Identify which cell holds the provided text, then report its [x, y] central coordinate. 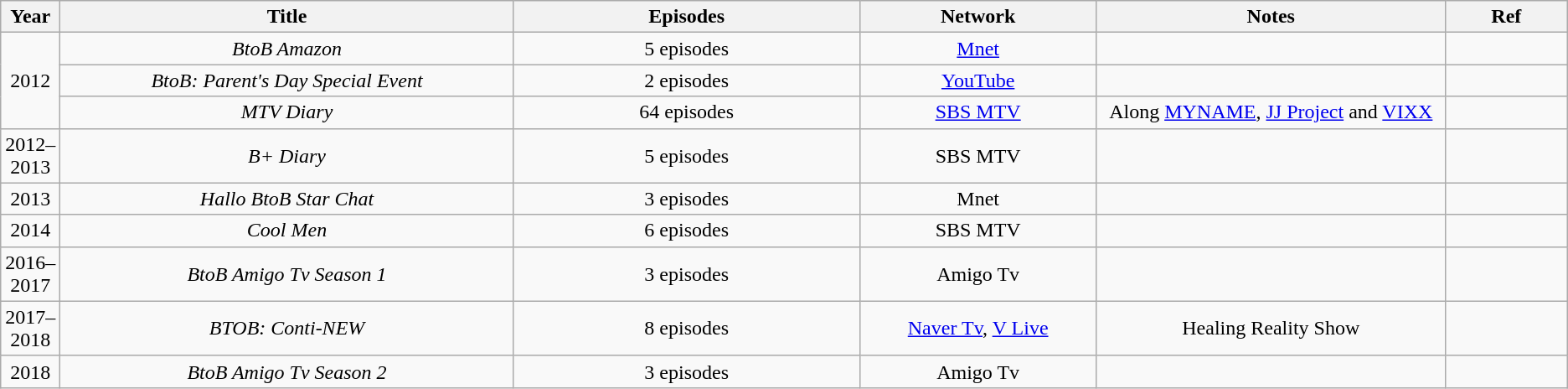
BTOB: Conti-NEW [286, 329]
2017–2018 [30, 329]
2014 [30, 231]
Title [286, 17]
6 episodes [687, 231]
Cool Men [286, 231]
Healing Reality Show [1271, 329]
Ref [1506, 17]
2016–2017 [30, 273]
Along MYNAME, JJ Project and VIXX [1271, 112]
2018 [30, 371]
Naver Tv, V Live [978, 329]
BtoB Amigo Tv Season 1 [286, 273]
2012 [30, 80]
2012–2013 [30, 156]
B+ Diary [286, 156]
Episodes [687, 17]
Year [30, 17]
8 episodes [687, 329]
Network [978, 17]
BtoB: Parent's Day Special Event [286, 80]
BtoB Amazon [286, 49]
BtoB Amigo Tv Season 2 [286, 371]
YouTube [978, 80]
64 episodes [687, 112]
2013 [30, 199]
Notes [1271, 17]
2 episodes [687, 80]
MTV Diary [286, 112]
Hallo BtoB Star Chat [286, 199]
